Scan for the cell matching the given text and deliver its (X, Y) coordinate at center. 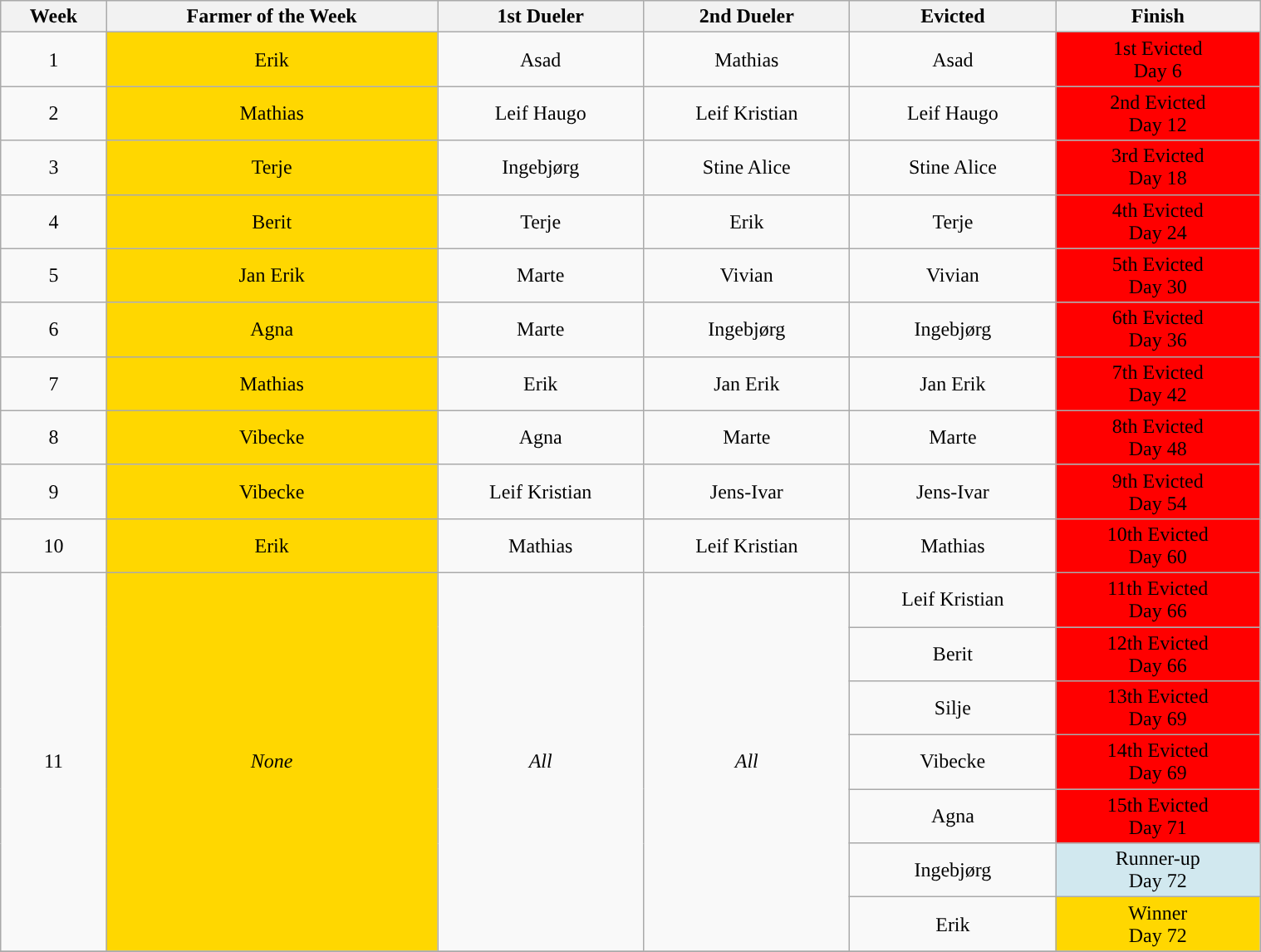
4th EvictedDay 24 (1158, 221)
3rd EvictedDay 18 (1158, 168)
1 (53, 60)
WinnerDay 72 (1158, 924)
4 (53, 221)
6 (53, 329)
6th EvictedDay 36 (1158, 329)
1st EvictedDay 6 (1158, 60)
Farmer of the Week (272, 17)
8th EvictedDay 48 (1158, 437)
1st Dueler (541, 17)
9th EvictedDay 54 (1158, 492)
10th EvictedDay 60 (1158, 545)
Finish (1158, 17)
Evicted (953, 17)
11th EvictedDay 66 (1158, 600)
10 (53, 545)
None (272, 761)
Runner-upDay 72 (1158, 871)
2nd EvictedDay 12 (1158, 113)
11 (53, 761)
12th EvictedDay 66 (1158, 653)
Week (53, 17)
9 (53, 492)
Silje (953, 708)
7th EvictedDay 42 (1158, 384)
14th EvictedDay 69 (1158, 763)
13th EvictedDay 69 (1158, 708)
2 (53, 113)
8 (53, 437)
5th EvictedDay 30 (1158, 276)
15th EvictedDay 71 (1158, 816)
2nd Dueler (747, 17)
7 (53, 384)
5 (53, 276)
3 (53, 168)
